For the text-containing cell, return its midpoint in [x, y] coordinate format. 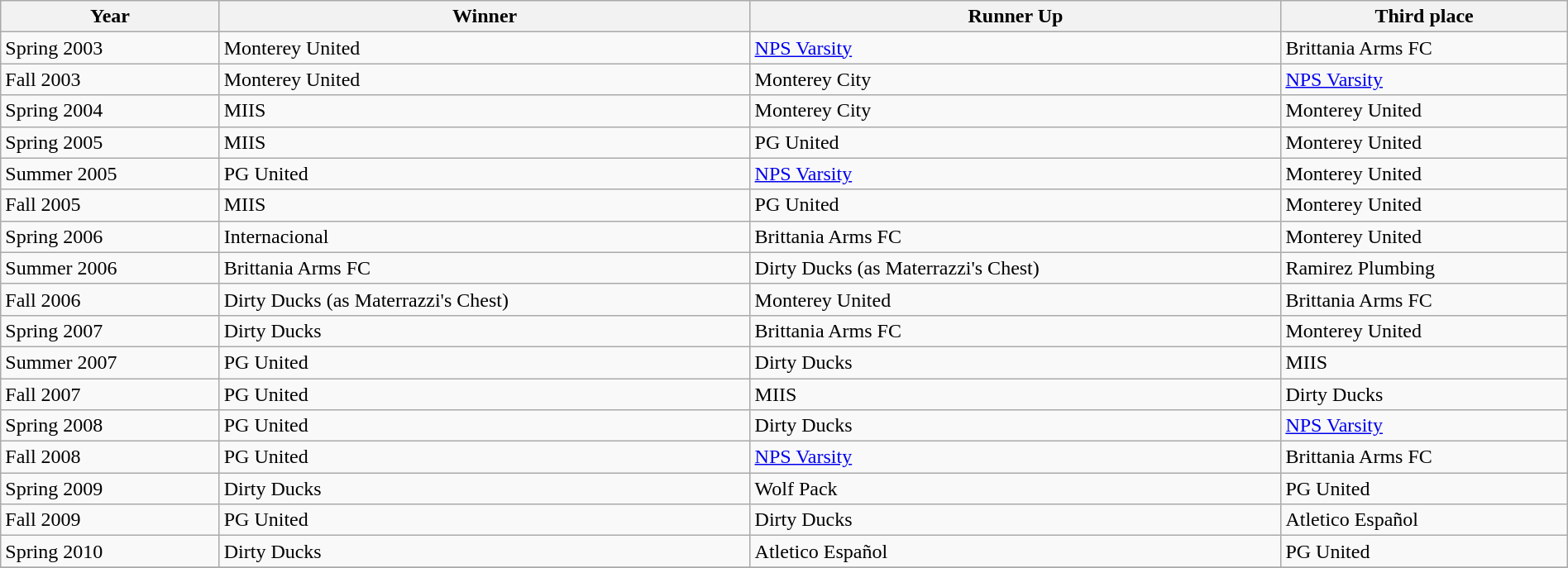
Spring 2008 [110, 426]
Fall 2007 [110, 394]
Spring 2006 [110, 236]
Spring 2004 [110, 111]
Summer 2005 [110, 174]
Year [110, 17]
Fall 2003 [110, 79]
Fall 2009 [110, 520]
Summer 2006 [110, 268]
Internacional [485, 236]
Summer 2007 [110, 362]
Spring 2009 [110, 489]
Fall 2005 [110, 205]
Fall 2006 [110, 299]
Spring 2007 [110, 331]
Wolf Pack [1016, 489]
Ramirez Plumbing [1424, 268]
Winner [485, 17]
Spring 2003 [110, 48]
Runner Up [1016, 17]
Third place [1424, 17]
Fall 2008 [110, 457]
Spring 2010 [110, 551]
Spring 2005 [110, 142]
